Pinpoint the cell where the given text exists, returning its [x, y] midpoint coordinate. 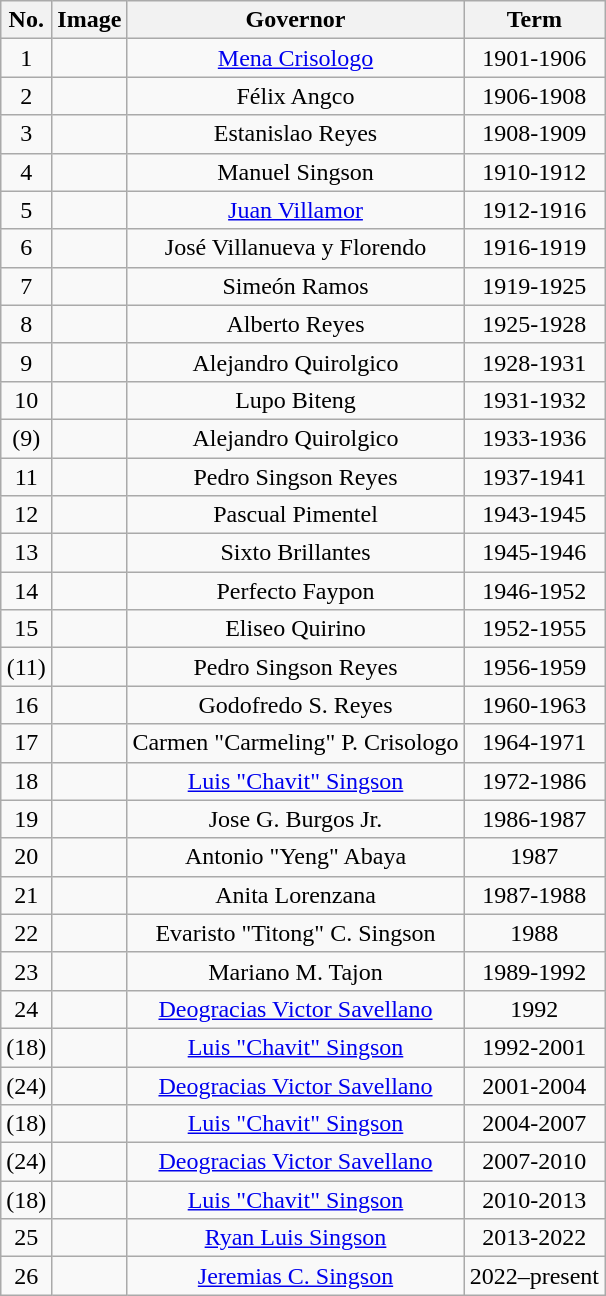
1956-1959 [534, 667]
1937-1941 [534, 477]
No. [26, 20]
2004-2007 [534, 1124]
1910-1912 [534, 172]
7 [26, 286]
1908-1909 [534, 134]
17 [26, 743]
1989-1992 [534, 971]
20 [26, 857]
2010-2013 [534, 1200]
1943-1945 [534, 515]
25 [26, 1238]
8 [26, 324]
3 [26, 134]
Juan Villamor [296, 210]
21 [26, 895]
Alberto Reyes [296, 324]
2007-2010 [534, 1162]
5 [26, 210]
19 [26, 819]
Governor [296, 20]
1931-1932 [534, 400]
1986-1987 [534, 819]
(11) [26, 667]
1912-1916 [534, 210]
13 [26, 553]
26 [26, 1276]
1988 [534, 933]
Carmen "Carmeling" P. Crisologo [296, 743]
Pascual Pimentel [296, 515]
Jeremias C. Singson [296, 1276]
4 [26, 172]
1987-1988 [534, 895]
Image [90, 20]
1933-1936 [534, 438]
11 [26, 477]
Antonio "Yeng" Abaya [296, 857]
Evaristo "Titong" C. Singson [296, 933]
Simeón Ramos [296, 286]
Godofredo S. Reyes [296, 705]
(9) [26, 438]
1928-1931 [534, 362]
Anita Lorenzana [296, 895]
1919-1925 [534, 286]
José Villanueva y Florendo [296, 248]
Ryan Luis Singson [296, 1238]
2001-2004 [534, 1085]
1992-2001 [534, 1047]
Manuel Singson [296, 172]
1964-1971 [534, 743]
14 [26, 591]
Eliseo Quirino [296, 629]
1901-1906 [534, 58]
1987 [534, 857]
1946-1952 [534, 591]
18 [26, 781]
12 [26, 515]
1972-1986 [534, 781]
15 [26, 629]
23 [26, 971]
1992 [534, 1009]
2 [26, 96]
Mena Crisologo [296, 58]
1960-1963 [534, 705]
Estanislao Reyes [296, 134]
1916-1919 [534, 248]
10 [26, 400]
Term [534, 20]
1906-1908 [534, 96]
1952-1955 [534, 629]
Perfecto Faypon [296, 591]
9 [26, 362]
Sixto Brillantes [296, 553]
6 [26, 248]
Mariano M. Tajon [296, 971]
2022–present [534, 1276]
1 [26, 58]
2013-2022 [534, 1238]
24 [26, 1009]
Jose G. Burgos Jr. [296, 819]
1945-1946 [534, 553]
22 [26, 933]
16 [26, 705]
Lupo Biteng [296, 400]
Félix Angco [296, 96]
1925-1928 [534, 324]
